Search for the cell housing the specified text and yield its [x, y] center coordinate. 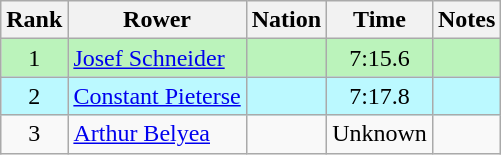
Rower [157, 20]
7:15.6 [380, 58]
Notes [466, 20]
Constant Pieterse [157, 96]
2 [34, 96]
Nation [286, 20]
Josef Schneider [157, 58]
Rank [34, 20]
7:17.8 [380, 96]
Arthur Belyea [157, 134]
Time [380, 20]
3 [34, 134]
1 [34, 58]
Unknown [380, 134]
